Output the (X, Y) coordinate of the center of the cell containing the given text.  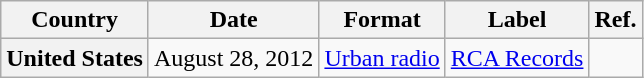
Format (382, 20)
Country (75, 20)
Urban radio (382, 58)
August 28, 2012 (233, 58)
Ref. (616, 20)
Date (233, 20)
United States (75, 58)
RCA Records (517, 58)
Label (517, 20)
